Extract the [x, y] coordinate from the center of the cell holding the provided text.  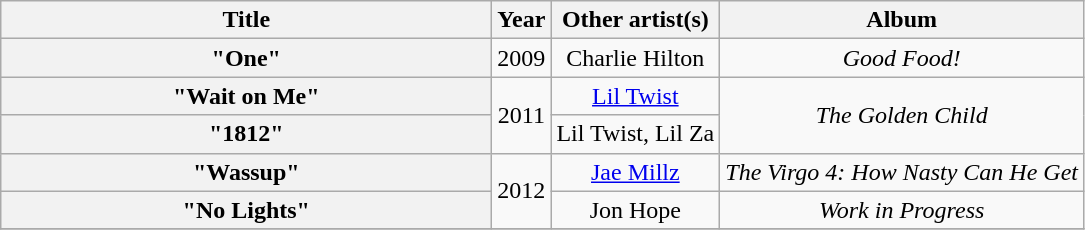
"1812" [246, 134]
2012 [522, 191]
The Golden Child [902, 115]
2009 [522, 58]
Lil Twist, Lil Za [636, 134]
Album [902, 20]
Year [522, 20]
"Wassup" [246, 172]
Charlie Hilton [636, 58]
Other artist(s) [636, 20]
"One" [246, 58]
"Wait on Me" [246, 96]
Lil Twist [636, 96]
"No Lights" [246, 210]
Jon Hope [636, 210]
Work in Progress [902, 210]
Jae Millz [636, 172]
The Virgo 4: How Nasty Can He Get [902, 172]
2011 [522, 115]
Good Food! [902, 58]
Title [246, 20]
